Find where the given text appears and provide that cell's center as [x, y] coordinate. 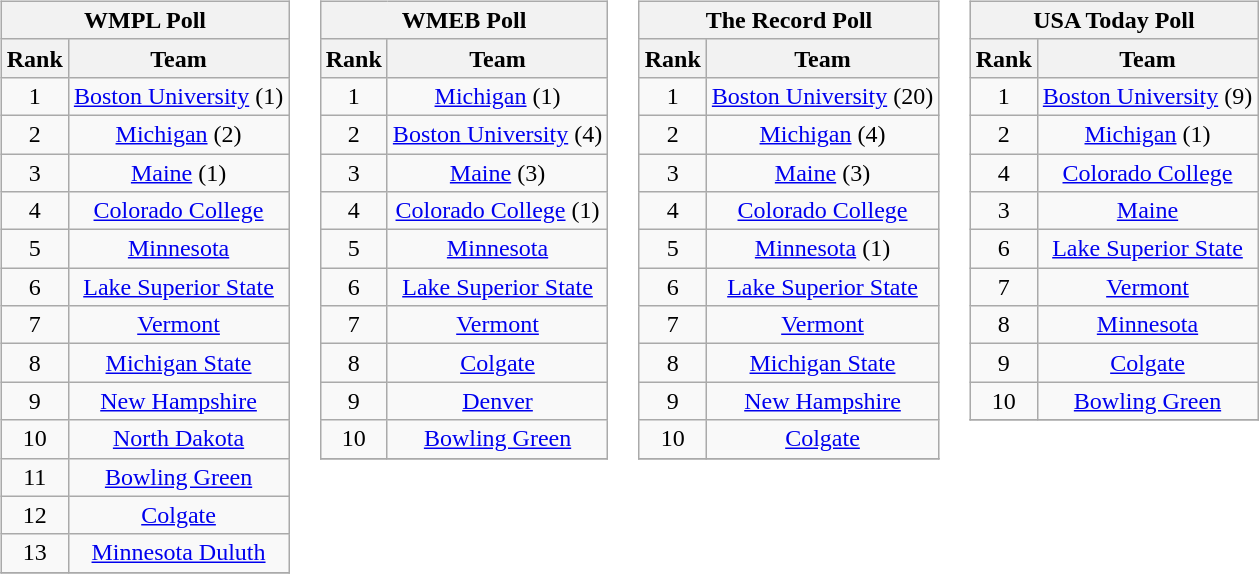
Maine (1) [178, 173]
Boston University (9) [1147, 96]
Boston University (4) [497, 134]
USA Today Poll [1114, 20]
13 [34, 553]
The Record Poll [788, 20]
Colorado College (1) [497, 211]
12 [34, 515]
Maine [1147, 211]
WMEB Poll [464, 20]
WMPL Poll [144, 20]
Minnesota (1) [822, 249]
North Dakota [178, 439]
Boston University (20) [822, 96]
Boston University (1) [178, 96]
11 [34, 477]
Michigan (2) [178, 134]
Minnesota Duluth [178, 553]
Michigan (4) [822, 134]
Denver [497, 401]
